Extract the (X, Y) coordinate from the center of the cell holding the provided text.  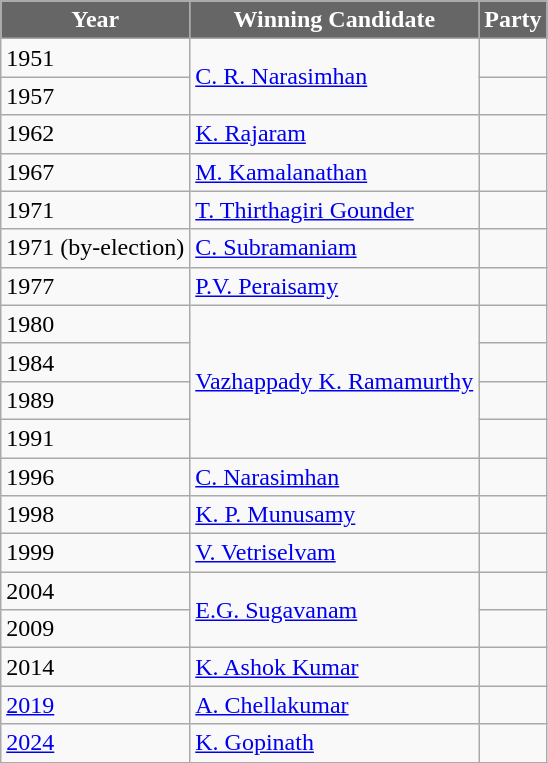
2014 (96, 667)
2009 (96, 629)
P.V. Peraisamy (334, 286)
K. Gopinath (334, 743)
K. P. Munusamy (334, 515)
K. Ashok Kumar (334, 667)
1980 (96, 324)
2004 (96, 591)
1977 (96, 286)
1991 (96, 438)
1957 (96, 96)
1989 (96, 400)
1971 (96, 210)
K. Rajaram (334, 134)
Winning Candidate (334, 20)
1951 (96, 58)
2019 (96, 705)
V. Vetriselvam (334, 553)
Party (513, 20)
Vazhappady K. Ramamurthy (334, 381)
1998 (96, 515)
Year (96, 20)
1996 (96, 477)
E.G. Sugavanam (334, 610)
1971 (by-election) (96, 248)
1999 (96, 553)
C. R. Narasimhan (334, 77)
C. Subramaniam (334, 248)
1984 (96, 362)
T. Thirthagiri Gounder (334, 210)
C. Narasimhan (334, 477)
M. Kamalanathan (334, 172)
1962 (96, 134)
A. Chellakumar (334, 705)
2024 (96, 743)
1967 (96, 172)
